Extract the (X, Y) coordinate from the center of the cell holding the provided text.  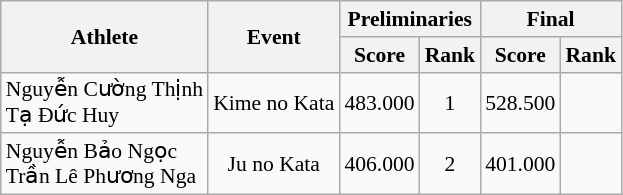
Nguyễn Cường ThịnhTạ Đức Huy (104, 102)
Final (550, 19)
401.000 (520, 164)
Ju no Kata (274, 164)
483.000 (379, 102)
406.000 (379, 164)
Kime no Kata (274, 102)
528.500 (520, 102)
2 (450, 164)
Nguyễn Bảo NgọcTrần Lê Phương Nga (104, 164)
1 (450, 102)
Preliminaries (410, 19)
Event (274, 36)
Athlete (104, 36)
